Scan for the cell matching the given text and deliver its [X, Y] coordinate at center. 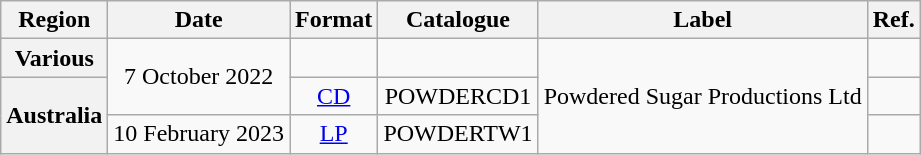
Region [54, 20]
POWDERCD1 [458, 96]
Catalogue [458, 20]
Format [334, 20]
POWDERTW1 [458, 134]
Australia [54, 115]
Ref. [894, 20]
Label [702, 20]
Date [199, 20]
LP [334, 134]
Powdered Sugar Productions Ltd [702, 96]
Various [54, 58]
10 February 2023 [199, 134]
CD [334, 96]
7 October 2022 [199, 77]
